Locate the cell with the specified text and output its (x, y) center coordinate. 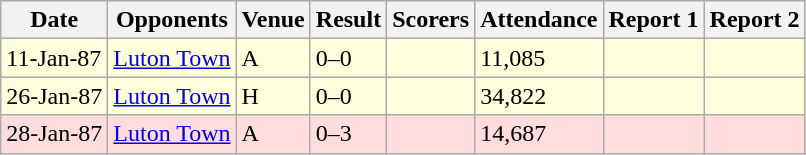
11-Jan-87 (54, 58)
28-Jan-87 (54, 134)
Venue (273, 20)
26-Jan-87 (54, 96)
Result (348, 20)
0–3 (348, 134)
H (273, 96)
Date (54, 20)
14,687 (539, 134)
Report 2 (754, 20)
Opponents (172, 20)
Report 1 (654, 20)
11,085 (539, 58)
34,822 (539, 96)
Attendance (539, 20)
Scorers (431, 20)
